Return the (x, y) coordinate for the center point of the cell that contains the specified text.  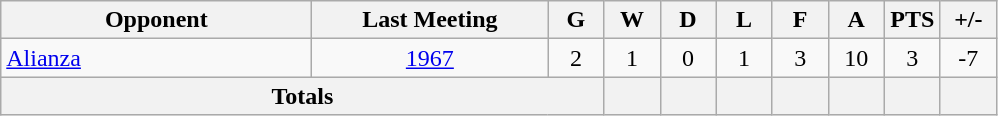
Opponent (156, 20)
G (576, 20)
2 (576, 58)
Alianza (156, 58)
PTS (912, 20)
10 (856, 58)
+/- (968, 20)
F (800, 20)
Totals (302, 96)
-7 (968, 58)
0 (688, 58)
L (744, 20)
A (856, 20)
1967 (430, 58)
Last Meeting (430, 20)
W (632, 20)
D (688, 20)
